From the cell containing the given text, extract its center point as [x, y] coordinate. 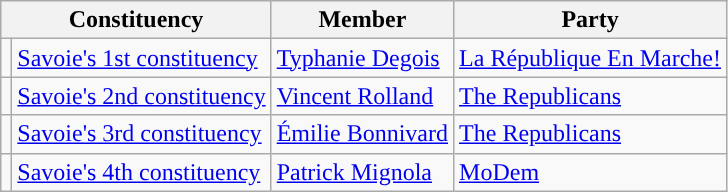
La République En Marche! [590, 58]
Savoie's 4th constituency [142, 172]
Émilie Bonnivard [362, 134]
Savoie's 1st constituency [142, 58]
Party [590, 20]
Vincent Rolland [362, 96]
Constituency [136, 20]
Typhanie Degois [362, 58]
Savoie's 3rd constituency [142, 134]
MoDem [590, 172]
Patrick Mignola [362, 172]
Savoie's 2nd constituency [142, 96]
Member [362, 20]
